Provide the (X, Y) coordinate of the cell's center where the given text is located.  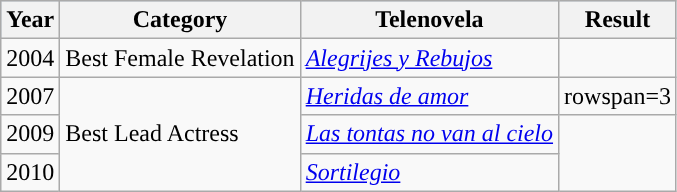
Year (30, 20)
2004 (30, 58)
Telenovela (429, 20)
Best Lead Actress (180, 134)
Best Female Revelation (180, 58)
2010 (30, 172)
Category (180, 20)
Las tontas no van al cielo (429, 134)
Alegrijes y Rebujos (429, 58)
rowspan=3 (618, 96)
Sortilegio (429, 172)
2007 (30, 96)
Heridas de amor (429, 96)
2009 (30, 134)
Result (618, 20)
